Return (X, Y) of the center of cell containing provided text 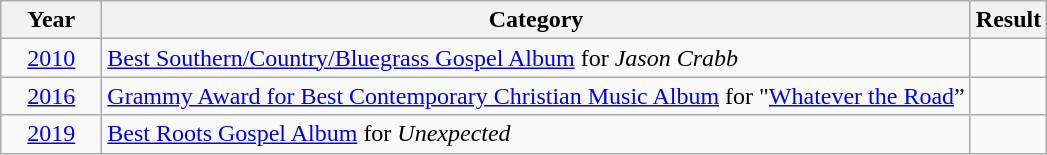
2019 (52, 134)
Grammy Award for Best Contemporary Christian Music Album for "Whatever the Road” (536, 96)
Year (52, 20)
2016 (52, 96)
Result (1008, 20)
Best Southern/Country/Bluegrass Gospel Album for Jason Crabb (536, 58)
2010 (52, 58)
Category (536, 20)
Best Roots Gospel Album for Unexpected (536, 134)
